Determine the (x, y) coordinate at the center of the cell enclosing the given text.  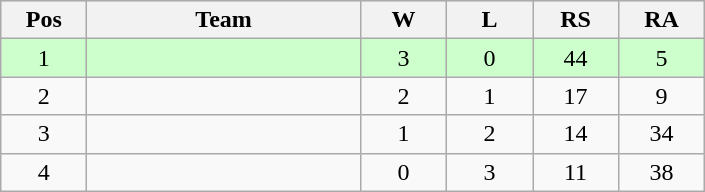
RA (662, 20)
14 (575, 134)
W (403, 20)
5 (662, 58)
Team (224, 20)
11 (575, 172)
34 (662, 134)
17 (575, 96)
9 (662, 96)
4 (44, 172)
38 (662, 172)
RS (575, 20)
44 (575, 58)
L (489, 20)
Pos (44, 20)
